Scan for the cell matching the given text and deliver its [X, Y] coordinate at center. 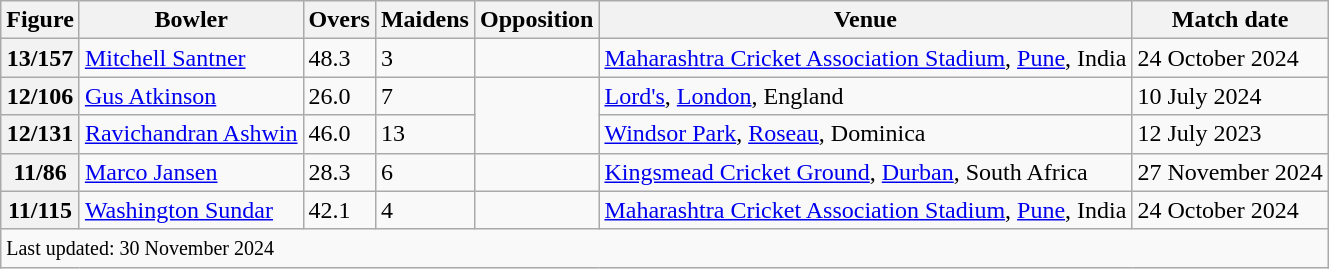
12 July 2023 [1230, 134]
Last updated: 30 November 2024 [665, 248]
Lord's, London, England [866, 96]
27 November 2024 [1230, 172]
12/106 [40, 96]
10 July 2024 [1230, 96]
Venue [866, 20]
12/131 [40, 134]
13 [424, 134]
11/86 [40, 172]
13/157 [40, 58]
26.0 [339, 96]
6 [424, 172]
Opposition [536, 20]
Figure [40, 20]
Washington Sundar [191, 210]
Maidens [424, 20]
48.3 [339, 58]
4 [424, 210]
Overs [339, 20]
Windsor Park, Roseau, Dominica [866, 134]
Ravichandran Ashwin [191, 134]
7 [424, 96]
Gus Atkinson [191, 96]
Bowler [191, 20]
46.0 [339, 134]
3 [424, 58]
Kingsmead Cricket Ground, Durban, South Africa [866, 172]
Match date [1230, 20]
Marco Jansen [191, 172]
42.1 [339, 210]
Mitchell Santner [191, 58]
28.3 [339, 172]
11/115 [40, 210]
